Extract the (x, y) coordinate from the center of the cell holding the provided text.  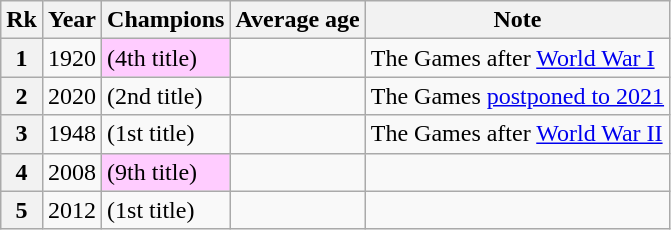
(4th title) (166, 58)
2012 (72, 210)
1948 (72, 134)
Rk (22, 20)
4 (22, 172)
3 (22, 134)
Note (517, 20)
1 (22, 58)
2008 (72, 172)
2020 (72, 96)
Champions (166, 20)
1920 (72, 58)
The Games postponed to 2021 (517, 96)
Year (72, 20)
Average age (298, 20)
The Games after World War II (517, 134)
(2nd title) (166, 96)
5 (22, 210)
(9th title) (166, 172)
2 (22, 96)
The Games after World War I (517, 58)
